Return (x, y) of the center of cell containing provided text 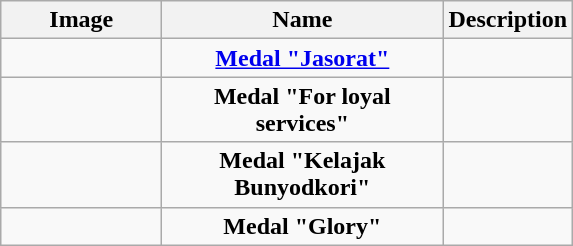
Medal "Glory" (302, 226)
Medal "Kelajak Bunyodkori" (302, 174)
Image (82, 20)
Name (302, 20)
Description (508, 20)
Medal "For loyal services" (302, 110)
Medal "Jasorat" (302, 58)
